Extract the [X, Y] coordinate from the center of the cell holding the provided text.  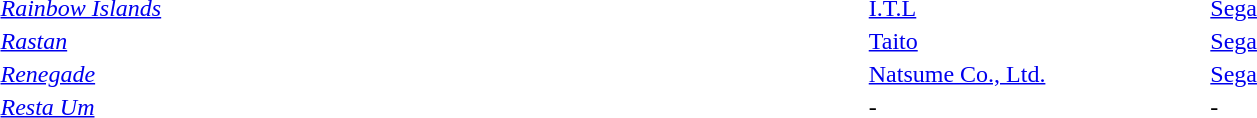
Natsume Co., Ltd. [1036, 74]
Taito [1036, 41]
